Return the (x, y) coordinate for the center point of the cell that contains the specified text.  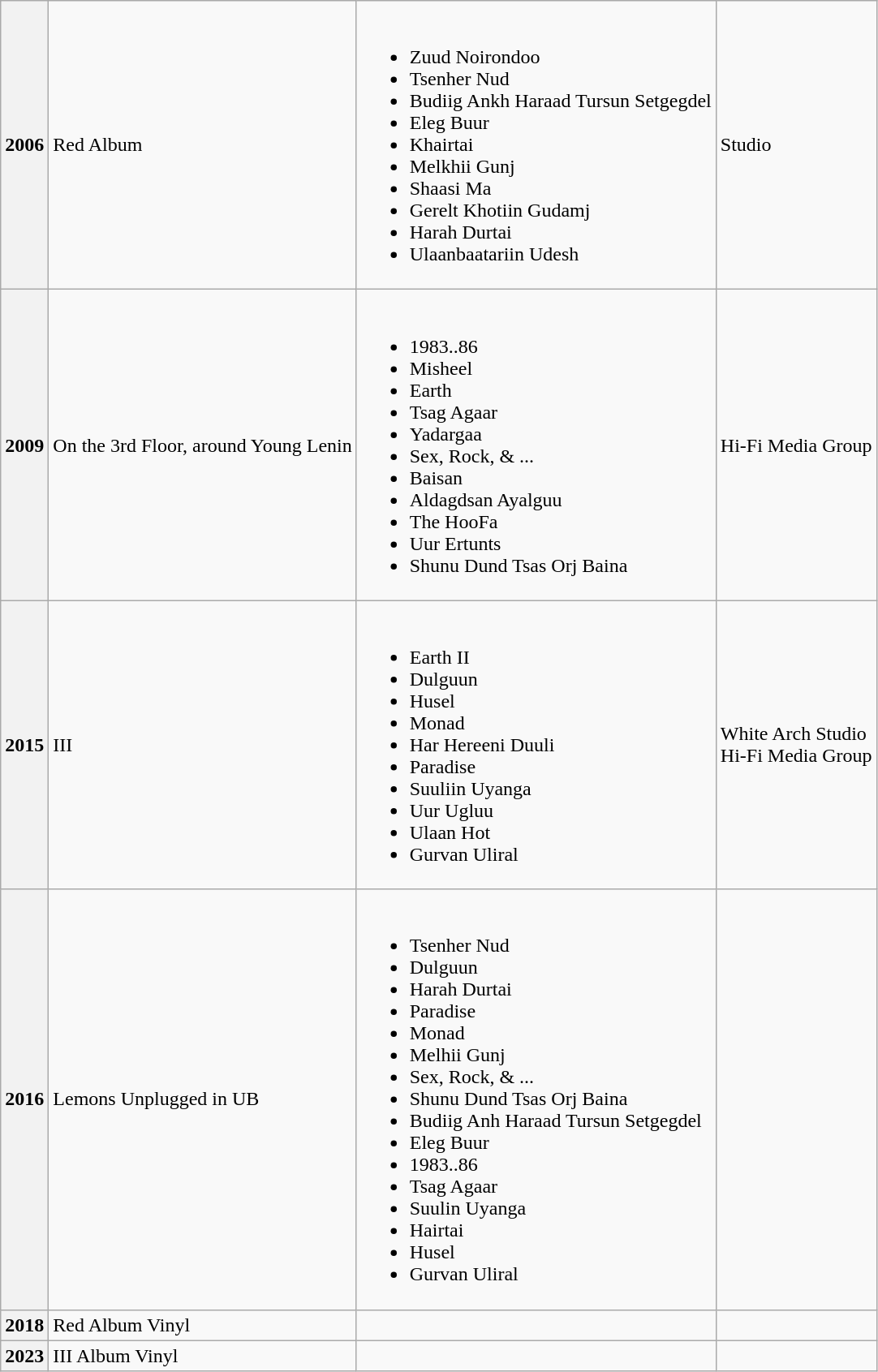
2015 (24, 745)
2023 (24, 1356)
2009 (24, 445)
III (203, 745)
2018 (24, 1325)
Studio (796, 145)
1983..86MisheelEarthTsag AgaarYadargaaSex, Rock, & ...BaisanAldagdsan AyalguuThe HooFaUur ErtuntsShunu Dund Tsas Orj Baina (536, 445)
2016 (24, 1099)
White Arch StudioHi-Fi Media Group (796, 745)
Lemons Unplugged in UB (203, 1099)
Red Album Vinyl (203, 1325)
Earth IIDulguunHuselMonadHar Hereeni DuuliParadiseSuuliin UyangaUur UgluuUlaan HotGurvan Uliral (536, 745)
III Album Vinyl (203, 1356)
On the 3rd Floor, around Young Lenin (203, 445)
2006 (24, 145)
Hi-Fi Media Group (796, 445)
Red Album (203, 145)
